Identify which cell holds the provided text, then report its (x, y) central coordinate. 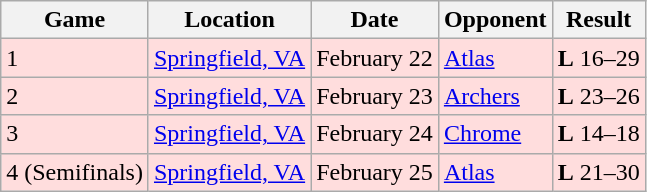
February 23 (375, 96)
3 (75, 134)
Location (229, 20)
L 14–18 (598, 134)
Date (375, 20)
Archers (495, 96)
Result (598, 20)
February 22 (375, 58)
L 21–30 (598, 172)
February 24 (375, 134)
Chrome (495, 134)
Opponent (495, 20)
4 (Semifinals) (75, 172)
Game (75, 20)
L 23–26 (598, 96)
1 (75, 58)
L 16–29 (598, 58)
2 (75, 96)
February 25 (375, 172)
